Return [x, y] of the center of cell containing provided text 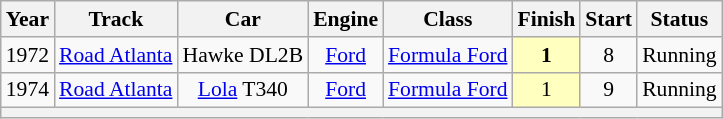
Year [28, 19]
9 [608, 90]
1972 [28, 55]
Hawke DL2B [242, 55]
Status [679, 19]
Car [242, 19]
Start [608, 19]
Class [448, 19]
Engine [346, 19]
Finish [547, 19]
8 [608, 55]
Track [116, 19]
Lola T340 [242, 90]
1974 [28, 90]
